From the cell containing the given text, extract its center point as (x, y) coordinate. 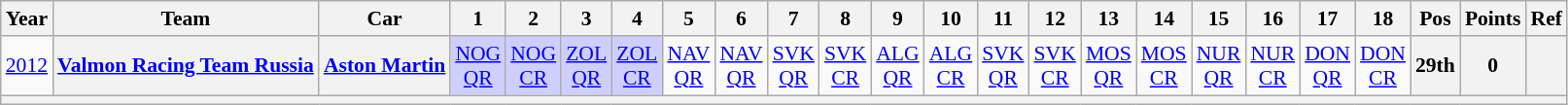
4 (637, 18)
NOGQR (478, 66)
NURCR (1272, 66)
1 (478, 18)
29th (1435, 66)
DONCR (1382, 66)
Pos (1435, 18)
0 (1493, 66)
18 (1382, 18)
8 (846, 18)
7 (793, 18)
13 (1108, 18)
ZOLCR (637, 66)
MOSCR (1165, 66)
11 (1003, 18)
DONQR (1328, 66)
Ref (1547, 18)
9 (897, 18)
3 (586, 18)
15 (1219, 18)
5 (688, 18)
Car (385, 18)
12 (1056, 18)
16 (1272, 18)
MOSQR (1108, 66)
Team (186, 18)
2012 (27, 66)
Points (1493, 18)
Year (27, 18)
2 (533, 18)
ALGQR (897, 66)
17 (1328, 18)
ZOLQR (586, 66)
NOGCR (533, 66)
6 (741, 18)
14 (1165, 18)
Aston Martin (385, 66)
ALGCR (951, 66)
NURQR (1219, 66)
10 (951, 18)
Valmon Racing Team Russia (186, 66)
